Pinpoint the cell where the given text exists, returning its (X, Y) midpoint coordinate. 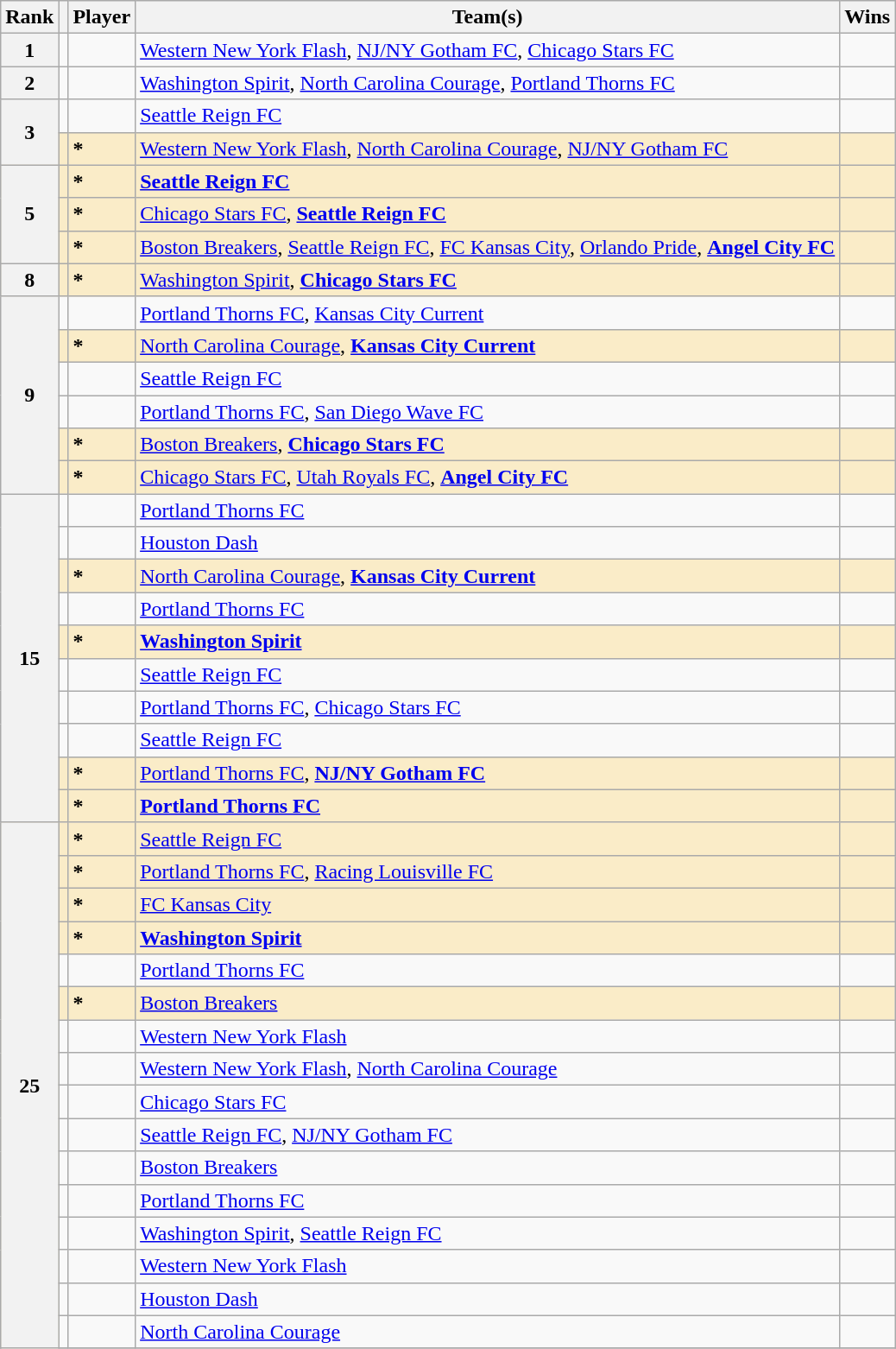
Western New York Flash, North Carolina Courage, NJ/NY Gotham FC (488, 149)
Chicago Stars FC, Utah Royals FC, Angel City FC (488, 478)
5 (29, 214)
Chicago Stars FC, Seattle Reign FC (488, 214)
Boston Breakers, Chicago Stars FC (488, 445)
Seattle Reign FC, NJ/NY Gotham FC (488, 1135)
Western New York Flash, NJ/NY Gotham FC, Chicago Stars FC (488, 50)
FC Kansas City (488, 904)
Boston Breakers, Seattle Reign FC, FC Kansas City, Orlando Pride, Angel City FC (488, 247)
Western New York Flash, North Carolina Courage (488, 1069)
15 (29, 658)
Wins (868, 17)
Rank (29, 17)
Washington Spirit, Seattle Reign FC (488, 1233)
8 (29, 280)
Washington Spirit, North Carolina Courage, Portland Thorns FC (488, 83)
Washington Spirit, Chicago Stars FC (488, 280)
Portland Thorns FC, Kansas City Current (488, 313)
2 (29, 83)
Player (102, 17)
North Carolina Courage (488, 1332)
Portland Thorns FC, San Diego Wave FC (488, 412)
Portland Thorns FC, Racing Louisville FC (488, 871)
1 (29, 50)
Chicago Stars FC (488, 1102)
25 (29, 1085)
Team(s) (488, 17)
Portland Thorns FC, NJ/NY Gotham FC (488, 773)
9 (29, 395)
3 (29, 132)
Portland Thorns FC, Chicago Stars FC (488, 707)
